Identify which cell holds the provided text, then report its [x, y] central coordinate. 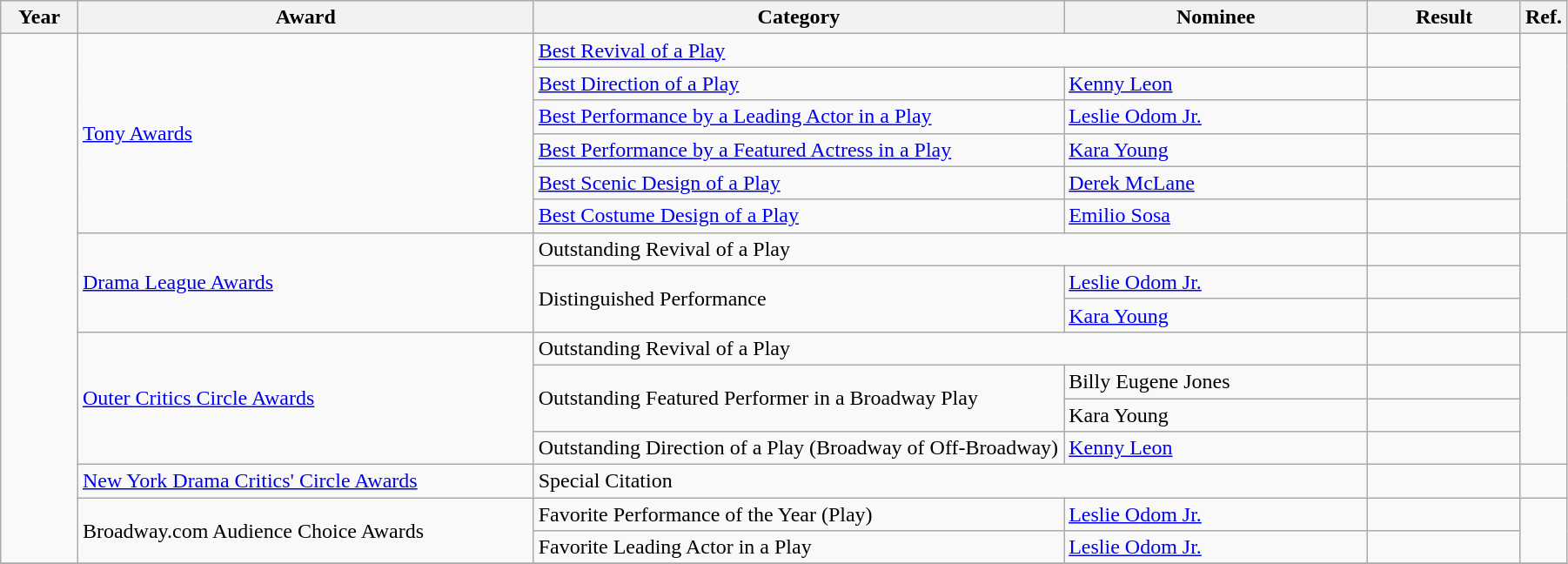
Best Direction of a Play [799, 84]
Best Costume Design of a Play [799, 216]
Best Performance by a Featured Actress in a Play [799, 150]
Best Performance by a Leading Actor in a Play [799, 117]
Drama League Awards [305, 282]
Distinguished Performance [799, 299]
Nominee [1216, 17]
Result [1444, 17]
Outstanding Direction of a Play (Broadway of Off-Broadway) [799, 448]
Tony Awards [305, 133]
Billy Eugene Jones [1216, 381]
Emilio Sosa [1216, 216]
Outer Critics Circle Awards [305, 398]
Favorite Performance of the Year (Play) [799, 514]
Best Revival of a Play [950, 50]
Derek McLane [1216, 183]
Award [305, 17]
Outstanding Featured Performer in a Broadway Play [799, 398]
Year [40, 17]
Broadway.com Audience Choice Awards [305, 531]
New York Drama Critics' Circle Awards [305, 481]
Ref. [1544, 17]
Category [799, 17]
Special Citation [950, 481]
Best Scenic Design of a Play [799, 183]
Favorite Leading Actor in a Play [799, 547]
